Detect which cell encompasses the target text, then output its [x, y] center coordinate. 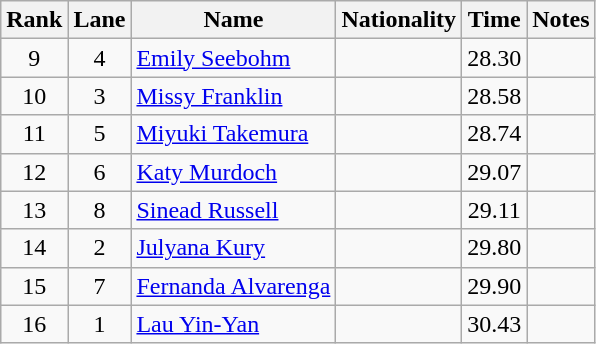
10 [34, 96]
Fernanda Alvarenga [234, 286]
Katy Murdoch [234, 172]
15 [34, 286]
28.30 [494, 58]
Miyuki Takemura [234, 134]
4 [100, 58]
29.07 [494, 172]
Name [234, 20]
2 [100, 248]
5 [100, 134]
Nationality [399, 20]
3 [100, 96]
Rank [34, 20]
Julyana Kury [234, 248]
28.58 [494, 96]
29.11 [494, 210]
11 [34, 134]
6 [100, 172]
12 [34, 172]
13 [34, 210]
16 [34, 324]
14 [34, 248]
Lane [100, 20]
29.80 [494, 248]
Time [494, 20]
Lau Yin-Yan [234, 324]
1 [100, 324]
9 [34, 58]
30.43 [494, 324]
Sinead Russell [234, 210]
28.74 [494, 134]
8 [100, 210]
7 [100, 286]
Notes [561, 20]
Emily Seebohm [234, 58]
29.90 [494, 286]
Missy Franklin [234, 96]
